Output the (X, Y) coordinate of the center of the cell containing the given text.  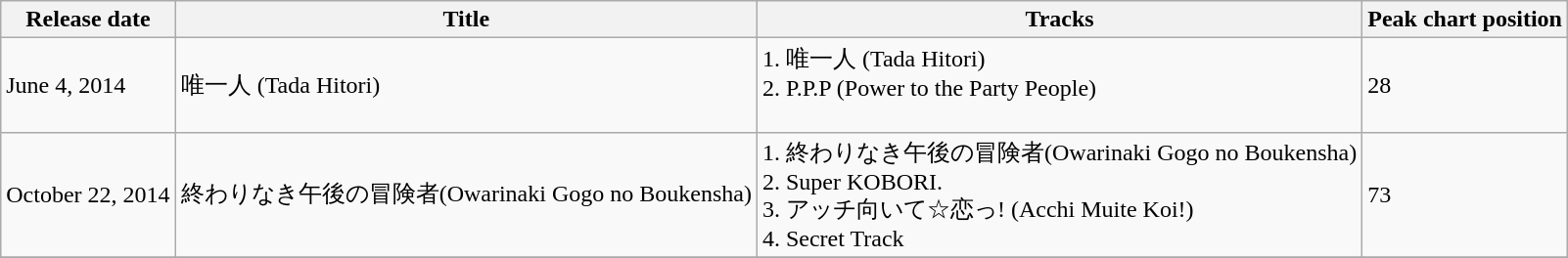
Tracks (1059, 20)
1. 唯一人 (Tada Hitori)2. P.P.P (Power to the Party People) (1059, 86)
Title (466, 20)
Release date (88, 20)
28 (1465, 86)
73 (1465, 194)
唯一人 (Tada Hitori) (466, 86)
1. 終わりなき午後の冒険者(Owarinaki Gogo no Boukensha)2. Super KOBORI.3. アッチ向いて☆恋っ! (Acchi Muite Koi!)4. Secret Track (1059, 194)
Peak chart position (1465, 20)
June 4, 2014 (88, 86)
終わりなき午後の冒険者(Owarinaki Gogo no Boukensha) (466, 194)
October 22, 2014 (88, 194)
